Return [x, y] of the center of cell containing provided text 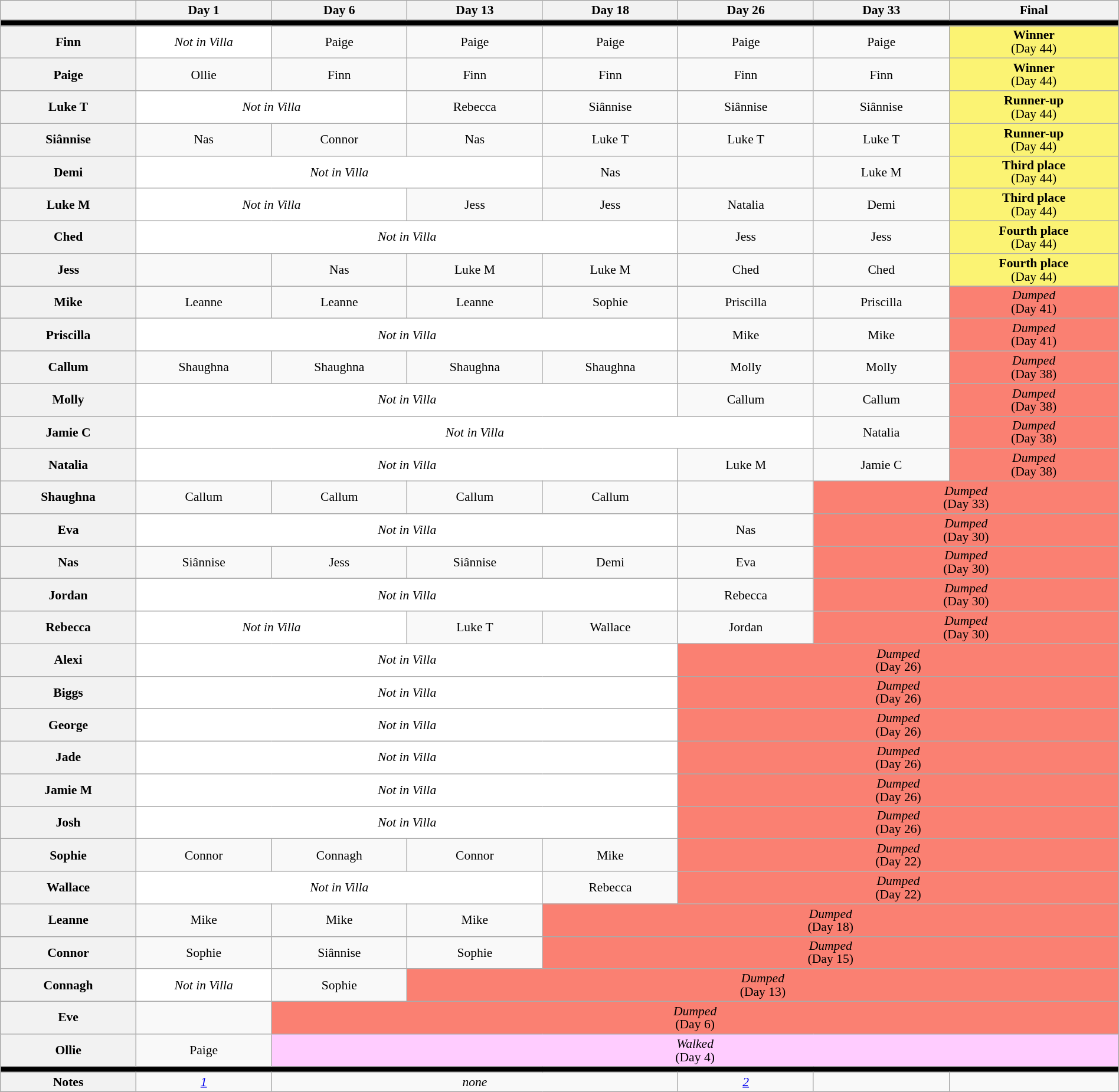
Josh [68, 822]
Walked (Day 4) [695, 1050]
Day 26 [746, 11]
Notes [68, 1082]
Jamie M [68, 791]
Day 33 [881, 11]
Biggs [68, 693]
none [475, 1082]
Dumped (Day 6) [695, 1018]
Dumped (Day 18) [830, 920]
Day 6 [339, 11]
Alexi [68, 660]
Day 18 [610, 11]
Day 13 [475, 11]
Dumped (Day 15) [830, 952]
2 [746, 1082]
Eve [68, 1018]
George [68, 726]
1 [204, 1082]
Final [1034, 11]
Dumped (Day 13) [763, 985]
Day 1 [204, 11]
Dumped (Day 33) [966, 498]
Jade [68, 757]
